Provide the (x, y) coordinate of the cell's center where the given text is located.  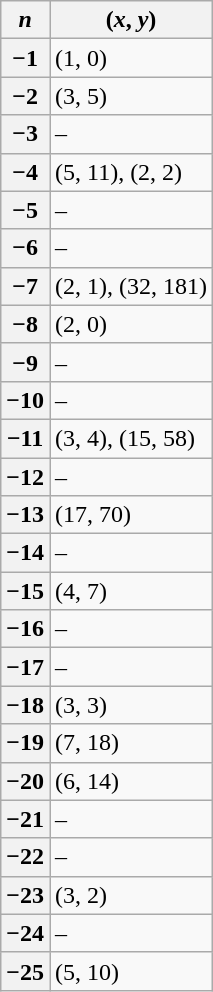
(3, 5) (132, 96)
(5, 11), (2, 2) (132, 172)
−8 (26, 324)
(3, 2) (132, 895)
−21 (26, 819)
n (26, 20)
−3 (26, 134)
(2, 1), (32, 181) (132, 286)
−23 (26, 895)
(3, 3) (132, 705)
−11 (26, 438)
−14 (26, 553)
−4 (26, 172)
−25 (26, 971)
−15 (26, 591)
(1, 0) (132, 58)
−18 (26, 705)
−1 (26, 58)
−24 (26, 933)
−9 (26, 362)
(17, 70) (132, 515)
−22 (26, 857)
(7, 18) (132, 743)
−13 (26, 515)
−16 (26, 629)
(x, y) (132, 20)
(3, 4), (15, 58) (132, 438)
(5, 10) (132, 971)
(6, 14) (132, 781)
−2 (26, 96)
−12 (26, 477)
(2, 0) (132, 324)
−5 (26, 210)
−6 (26, 248)
−10 (26, 400)
(4, 7) (132, 591)
−7 (26, 286)
−17 (26, 667)
−20 (26, 781)
−19 (26, 743)
